Identify which cell holds the provided text, then report its [x, y] central coordinate. 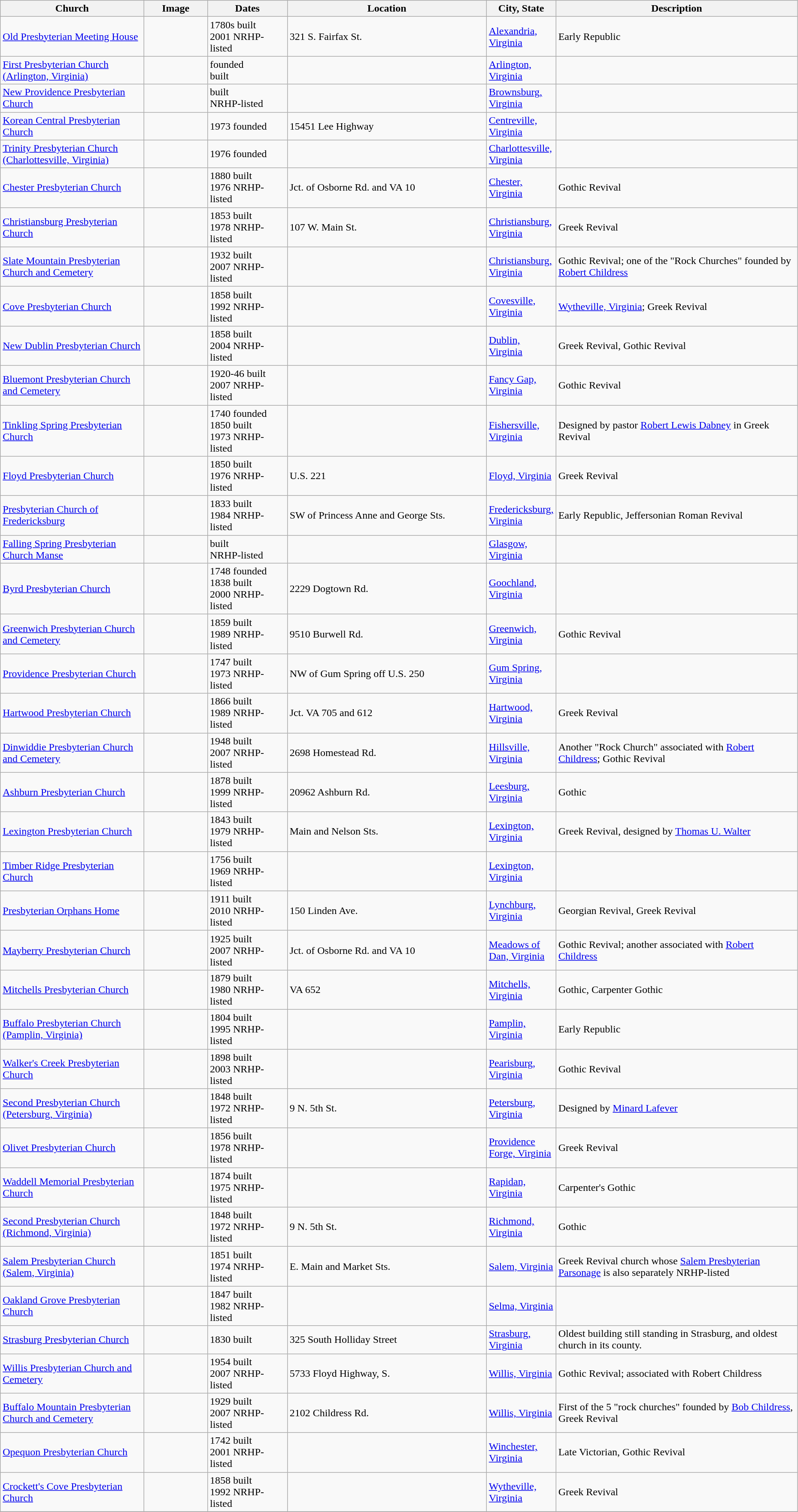
321 S. Fairfax St. [387, 36]
Greek Revival church whose Salem Presbyterian Parsonage is also separately NRHP-listed [677, 1266]
Charlottesville, Virginia [521, 154]
1858 built2004 NRHP-listed [247, 346]
1954 built2007 NRHP-listed [247, 1373]
1879 built1980 NRHP-listed [247, 990]
Greek Revival, Gothic Revival [677, 346]
Jct. VA 705 and 612 [387, 713]
1898 built2003 NRHP-listed [247, 1069]
1740 founded1850 built1973 NRHP-listed [247, 431]
Gothic Revival; one of the "Rock Churches" founded by Robert Childress [677, 267]
Pearisburg, Virginia [521, 1069]
Rapidan, Virginia [521, 1187]
Ashburn Presbyterian Church [72, 792]
Dublin, Virginia [521, 346]
1747 built1973 NRHP-listed [247, 674]
Olivet Presbyterian Church [72, 1148]
1742 built2001 NRHP-listed [247, 1452]
1932 built2007 NRHP-listed [247, 267]
Bluemont Presbyterian Church and Cemetery [72, 385]
1859 built1989 NRHP-listed [247, 634]
Crockett's Cove Presbyterian Church [72, 1492]
Falling Spring Presbyterian Church Manse [72, 550]
First Presbyterian Church (Arlington, Virginia) [72, 70]
Greenwich, Virginia [521, 634]
Location [387, 9]
Glasgow, Virginia [521, 550]
Korean Central Presbyterian Church [72, 126]
Waddell Memorial Presbyterian Church [72, 1187]
Christiansburg Presbyterian Church [72, 227]
Dinwiddie Presbyterian Church and Cemetery [72, 753]
Presbyterian Orphans Home [72, 911]
Fancy Gap, Virginia [521, 385]
1748 founded1838 built2000 NRHP-listed [247, 589]
Oldest building still standing in Strasburg, and oldest church in its county. [677, 1339]
Providence Forge, Virginia [521, 1148]
Goochland, Virginia [521, 589]
Another "Rock Church" associated with Robert Childress; Gothic Revival [677, 753]
Floyd Presbyterian Church [72, 476]
New Providence Presbyterian Church [72, 98]
Strasburg, Virginia [521, 1339]
1929 built2007 NRHP-listed [247, 1413]
Old Presbyterian Meeting House [72, 36]
Arlington, Virginia [521, 70]
Petersburg, Virginia [521, 1108]
U.S. 221 [387, 476]
Second Presbyterian Church (Petersburg, Virginia) [72, 1108]
Winchester, Virginia [521, 1452]
Alexandria, Virginia [521, 36]
Gothic Revival; associated with Robert Childress [677, 1373]
1911 built2010 NRHP-listed [247, 911]
Wytheville, Virginia; Greek Revival [677, 306]
1851 built1974 NRHP-listed [247, 1266]
Designed by Minard Lafever [677, 1108]
2229 Dogtown Rd. [387, 589]
Walker's Creek Presbyterian Church [72, 1069]
Presbyterian Church of Fredericksburg [72, 516]
Strasburg Presbyterian Church [72, 1339]
VA 652 [387, 990]
1830 built [247, 1339]
Hillsville, Virginia [521, 753]
1878 built1999 NRHP-listed [247, 792]
Lynchburg, Virginia [521, 911]
founded built [247, 70]
1874 built1975 NRHP-listed [247, 1187]
Opequon Presbyterian Church [72, 1452]
Cove Presbyterian Church [72, 306]
Greenwich Presbyterian Church and Cemetery [72, 634]
1925 built2007 NRHP-listed [247, 950]
Chester, Virginia [521, 188]
Gothic Revival; another associated with Robert Childress [677, 950]
1804 built1995 NRHP-listed [247, 1029]
Chester Presbyterian Church [72, 188]
Leesburg, Virginia [521, 792]
325 South Holliday Street [387, 1339]
New Dublin Presbyterian Church [72, 346]
City, State [521, 9]
Oakland Grove Presbyterian Church [72, 1306]
2698 Homestead Rd. [387, 753]
Mitchells, Virginia [521, 990]
Gum Spring, Virginia [521, 674]
1880 built1976 NRHP-listed [247, 188]
Slate Mountain Presbyterian Church and Cemetery [72, 267]
NW of Gum Spring off U.S. 250 [387, 674]
20962 Ashburn Rd. [387, 792]
1847 built1982 NRHP-listed [247, 1306]
Late Victorian, Gothic Revival [677, 1452]
Second Presbyterian Church (Richmond, Virginia) [72, 1227]
Providence Presbyterian Church [72, 674]
1856 built1978 NRHP-listed [247, 1148]
Willis Presbyterian Church and Cemetery [72, 1373]
Fredericksburg, Virginia [521, 516]
Gothic, Carpenter Gothic [677, 990]
Dates [247, 9]
Selma, Virginia [521, 1306]
Mayberry Presbyterian Church [72, 950]
Byrd Presbyterian Church [72, 589]
2102 Childress Rd. [387, 1413]
1866 built1989 NRHP-listed [247, 713]
Early Republic, Jeffersonian Roman Revival [677, 516]
Description [677, 9]
Trinity Presbyterian Church (Charlottesville, Virginia) [72, 154]
Main and Nelson Sts. [387, 832]
Fishersville, Virginia [521, 431]
Brownsburg, Virginia [521, 98]
Covesville, Virginia [521, 306]
1780s built2001 NRHP-listed [247, 36]
Salem, Virginia [521, 1266]
Carpenter's Gothic [677, 1187]
Church [72, 9]
107 W. Main St. [387, 227]
1756 built1969 NRHP-listed [247, 871]
Georgian Revival, Greek Revival [677, 911]
15451 Lee Highway [387, 126]
Tinkling Spring Presbyterian Church [72, 431]
1843 built1979 NRHP-listed [247, 832]
1853 built1978 NRHP-listed [247, 227]
Wytheville, Virginia [521, 1492]
First of the 5 "rock churches" founded by Bob Childress, Greek Revival [677, 1413]
1833 built1984 NRHP-listed [247, 516]
Centreville, Virginia [521, 126]
9510 Burwell Rd. [387, 634]
Mitchells Presbyterian Church [72, 990]
E. Main and Market Sts. [387, 1266]
Buffalo Presbyterian Church (Pamplin, Virginia) [72, 1029]
Pamplin, Virginia [521, 1029]
Lexington Presbyterian Church [72, 832]
1973 founded [247, 126]
Greek Revival, designed by Thomas U. Walter [677, 832]
5733 Floyd Highway, S. [387, 1373]
Hartwood, Virginia [521, 713]
1920-46 built2007 NRHP-listed [247, 385]
Floyd, Virginia [521, 476]
1850 built1976 NRHP-listed [247, 476]
Salem Presbyterian Church (Salem, Virginia) [72, 1266]
Timber Ridge Presbyterian Church [72, 871]
Hartwood Presbyterian Church [72, 713]
1948 built2007 NRHP-listed [247, 753]
Meadows of Dan, Virginia [521, 950]
150 Linden Ave. [387, 911]
Richmond, Virginia [521, 1227]
Designed by pastor Robert Lewis Dabney in Greek Revival [677, 431]
Buffalo Mountain Presbyterian Church and Cemetery [72, 1413]
SW of Princess Anne and George Sts. [387, 516]
Image [176, 9]
1976 founded [247, 154]
